Output the [x, y] coordinate of the center of the cell containing the given text.  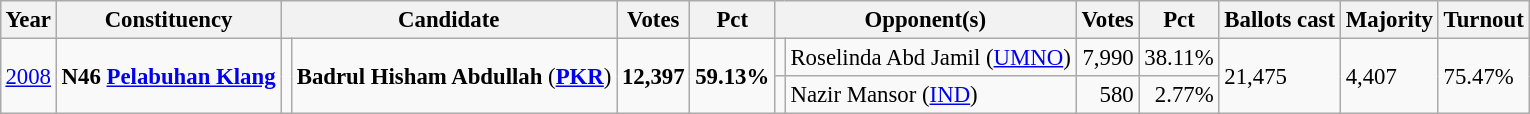
N46 Pelabuhan Klang [168, 76]
38.11% [1179, 57]
Candidate [449, 20]
2008 [28, 76]
Turnout [1484, 20]
4,407 [1389, 76]
Constituency [168, 20]
580 [1108, 95]
2.77% [1179, 95]
Majority [1389, 20]
Opponent(s) [926, 20]
Roselinda Abd Jamil (UMNO) [930, 57]
12,397 [654, 76]
Year [28, 20]
59.13% [732, 76]
7,990 [1108, 57]
75.47% [1484, 76]
Ballots cast [1280, 20]
21,475 [1280, 76]
Nazir Mansor (IND) [930, 95]
Badrul Hisham Abdullah (PKR) [454, 76]
